Search for the cell housing the specified text and yield its [X, Y] center coordinate. 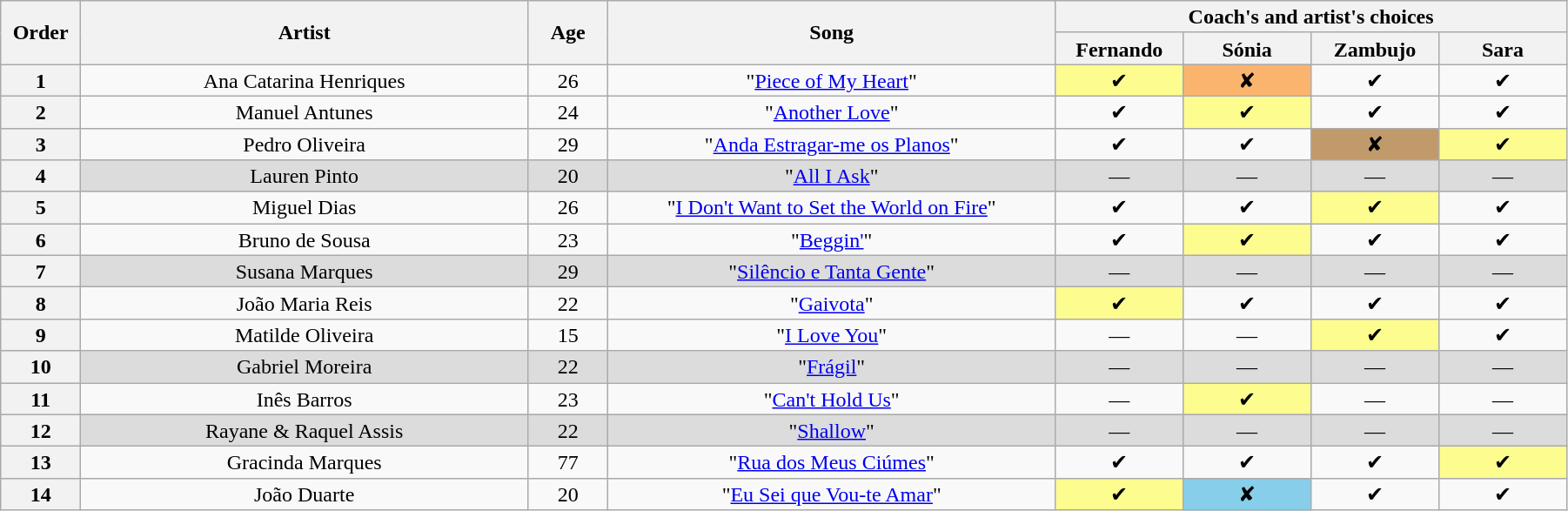
João Maria Reis [305, 303]
77 [568, 463]
Sara [1502, 49]
Lauren Pinto [305, 176]
Susana Marques [305, 272]
Age [568, 33]
"Frágil" [832, 367]
15 [568, 334]
Ana Catarina Henriques [305, 80]
"I Love You" [832, 334]
1 [41, 80]
9 [41, 334]
"Beggin'" [832, 240]
24 [568, 111]
Matilde Oliveira [305, 334]
"I Don't Want to Set the World on Fire" [832, 207]
Gabriel Moreira [305, 367]
"Anda Estragar-me os Planos" [832, 145]
14 [41, 494]
12 [41, 430]
"Another Love" [832, 111]
Zambujo [1375, 49]
8 [41, 303]
Bruno de Sousa [305, 240]
"Shallow" [832, 430]
João Duarte [305, 494]
"Rua dos Meus Ciúmes" [832, 463]
Artist [305, 33]
Song [832, 33]
4 [41, 176]
Order [41, 33]
Fernando [1119, 49]
13 [41, 463]
10 [41, 367]
Inês Barros [305, 399]
"Piece of My Heart" [832, 80]
2 [41, 111]
"Silêncio e Tanta Gente" [832, 272]
7 [41, 272]
Rayane & Raquel Assis [305, 430]
Sónia [1248, 49]
6 [41, 240]
Miguel Dias [305, 207]
"Gaivota" [832, 303]
3 [41, 145]
"All I Ask" [832, 176]
Manuel Antunes [305, 111]
Pedro Oliveira [305, 145]
"Eu Sei que Vou-te Amar" [832, 494]
5 [41, 207]
Gracinda Marques [305, 463]
"Can't Hold Us" [832, 399]
Coach's and artist's choices [1311, 17]
11 [41, 399]
